Locate the cell with the specified text and output its [x, y] center coordinate. 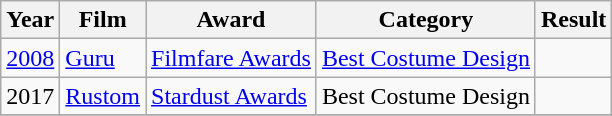
Result [573, 20]
Stardust Awards [232, 96]
2008 [30, 58]
Filmfare Awards [232, 58]
Film [103, 20]
2017 [30, 96]
Rustom [103, 96]
Year [30, 20]
Guru [103, 58]
Category [426, 20]
Award [232, 20]
